For the text-containing cell, return its midpoint in (X, Y) coordinate format. 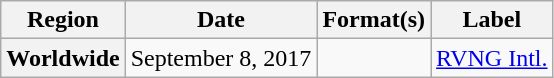
Worldwide (63, 58)
Format(s) (374, 20)
RVNG Intl. (492, 58)
Region (63, 20)
Label (492, 20)
Date (221, 20)
September 8, 2017 (221, 58)
